Search for the cell housing the specified text and yield its [X, Y] center coordinate. 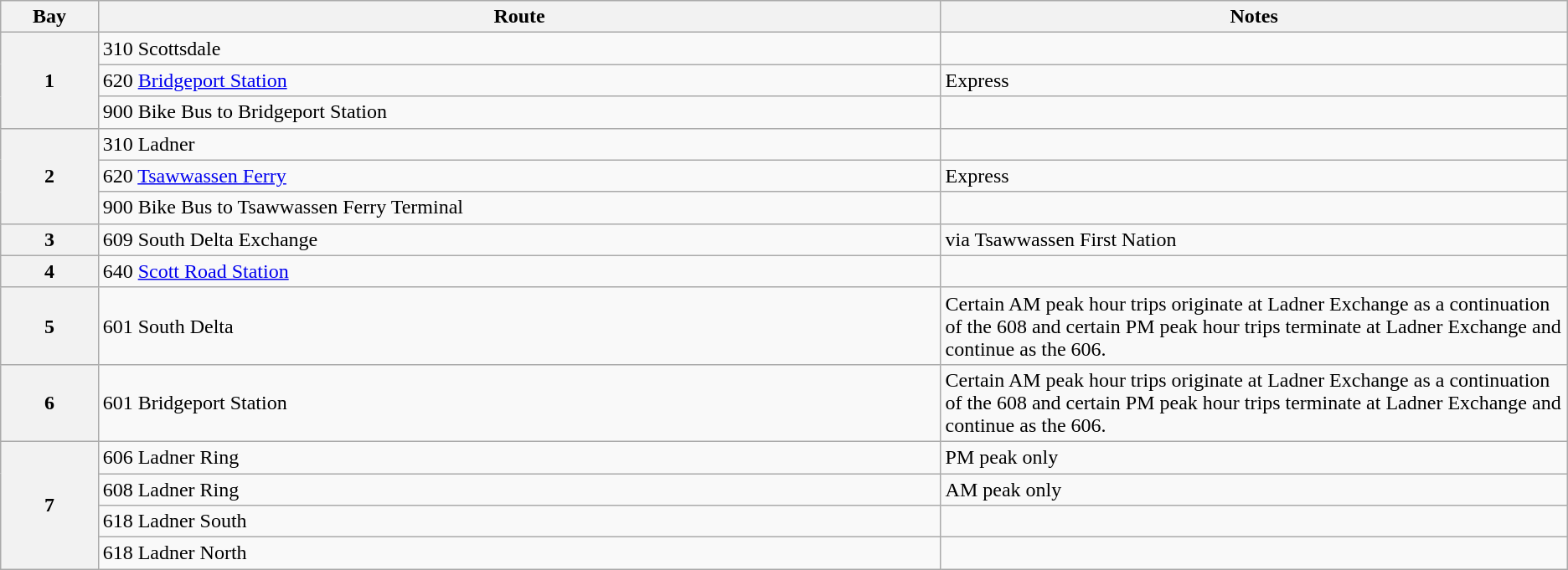
Bay [49, 17]
7 [49, 505]
620 Tsawwassen Ferry [519, 176]
640 Scott Road Station [519, 271]
5 [49, 326]
AM peak only [1254, 490]
601 Bridgeport Station [519, 403]
618 Ladner North [519, 553]
2 [49, 176]
Route [519, 17]
900 Bike Bus to Tsawwassen Ferry Terminal [519, 208]
1 [49, 80]
609 South Delta Exchange [519, 239]
4 [49, 271]
618 Ladner South [519, 521]
via Tsawwassen First Nation [1254, 239]
Notes [1254, 17]
6 [49, 403]
608 Ladner Ring [519, 490]
310 Ladner [519, 144]
PM peak only [1254, 457]
620 Bridgeport Station [519, 80]
3 [49, 239]
310 Scottsdale [519, 49]
606 Ladner Ring [519, 457]
900 Bike Bus to Bridgeport Station [519, 112]
601 South Delta [519, 326]
